Scan for the cell matching the given text and deliver its [x, y] coordinate at center. 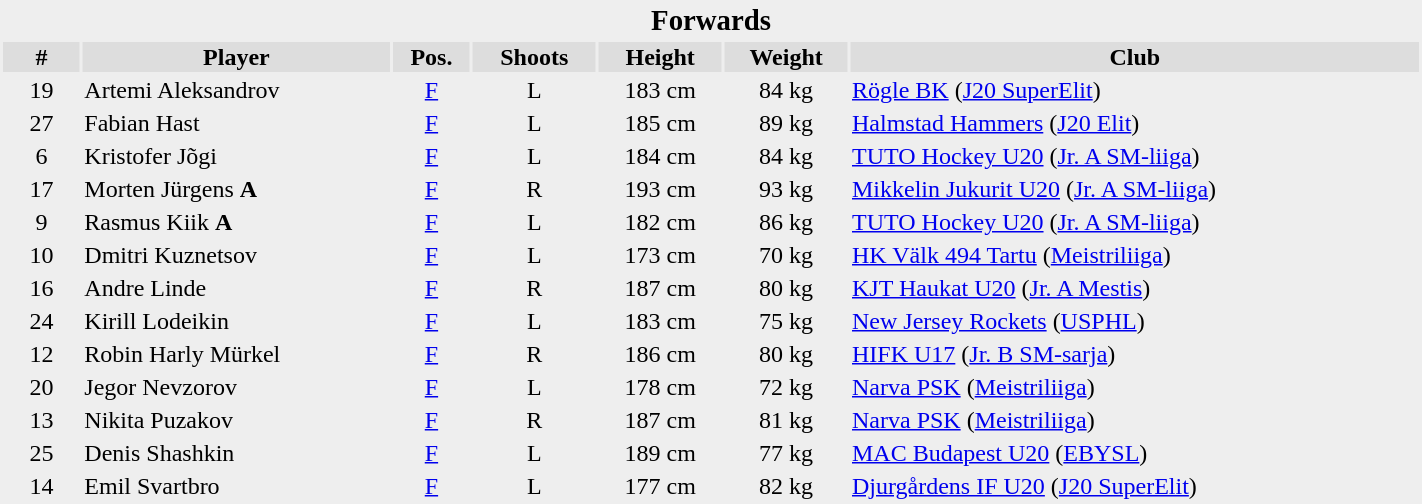
81 kg [786, 420]
Denis Shashkin [236, 453]
10 [42, 255]
Nikita Puzakov [236, 420]
9 [42, 222]
Kristofer Jõgi [236, 156]
Kirill Lodeikin [236, 321]
186 cm [660, 354]
86 kg [786, 222]
Dmitri Kuznetsov [236, 255]
14 [42, 486]
25 [42, 453]
Shoots [534, 57]
Rasmus Kiik A [236, 222]
Djurgårdens IF U20 (J20 SuperElit) [1134, 486]
Height [660, 57]
Pos. [432, 57]
77 kg [786, 453]
185 cm [660, 123]
KJT Haukat U20 (Jr. A Mestis) [1134, 288]
27 [42, 123]
75 kg [786, 321]
Emil Svartbro [236, 486]
HIFK U17 (Jr. B SM-sarja) [1134, 354]
Rögle BK (J20 SuperElit) [1134, 90]
72 kg [786, 387]
93 kg [786, 189]
193 cm [660, 189]
182 cm [660, 222]
189 cm [660, 453]
Mikkelin Jukurit U20 (Jr. A SM-liiga) [1134, 189]
MAC Budapest U20 (EBYSL) [1134, 453]
24 [42, 321]
# [42, 57]
178 cm [660, 387]
16 [42, 288]
19 [42, 90]
177 cm [660, 486]
Halmstad Hammers (J20 Elit) [1134, 123]
Forwards [711, 21]
173 cm [660, 255]
Robin Harly Mürkel [236, 354]
82 kg [786, 486]
12 [42, 354]
HK Välk 494 Tartu (Meistriliiga) [1134, 255]
Player [236, 57]
70 kg [786, 255]
13 [42, 420]
184 cm [660, 156]
Artemi Aleksandrov [236, 90]
Weight [786, 57]
Jegor Nevzorov [236, 387]
Fabian Hast [236, 123]
6 [42, 156]
Club [1134, 57]
New Jersey Rockets (USPHL) [1134, 321]
Andre Linde [236, 288]
17 [42, 189]
89 kg [786, 123]
Morten Jürgens A [236, 189]
20 [42, 387]
